Scan for the cell matching the given text and deliver its (X, Y) coordinate at center. 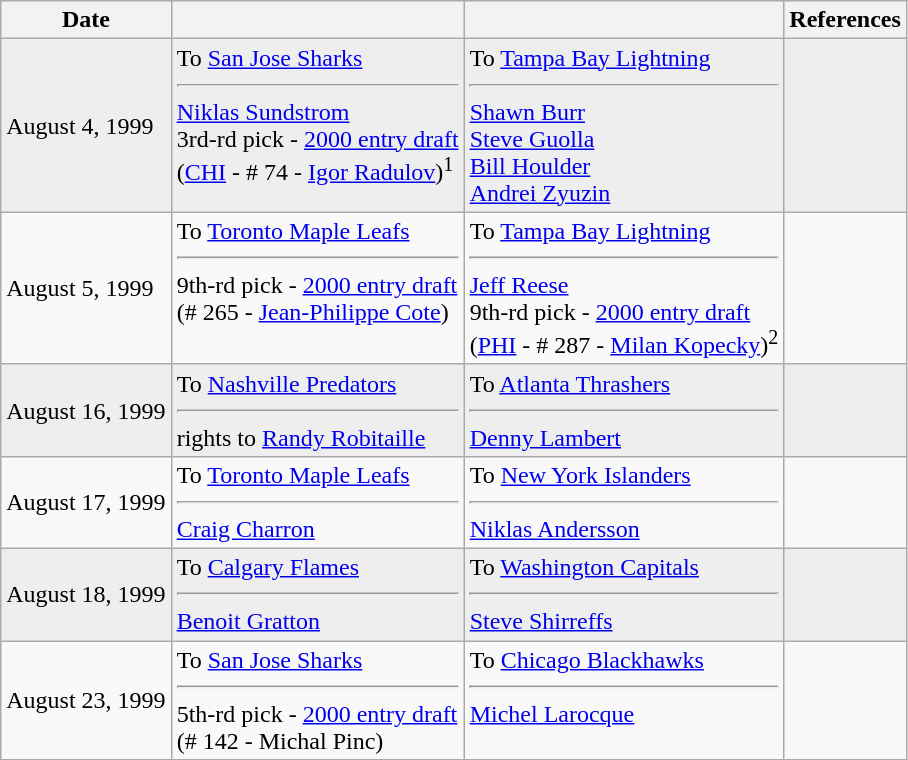
To Tampa Bay LightningJeff Reese9th-rd pick - 2000 entry draft(PHI - # 287 - Milan Kopecky)2 (624, 288)
August 4, 1999 (86, 126)
To Nashville Predatorsrights to Randy Robitaille (318, 410)
References (846, 20)
To New York IslandersNiklas Andersson (624, 502)
August 23, 1999 (86, 700)
To Chicago BlackhawksMichel Larocque (624, 700)
Date (86, 20)
August 18, 1999 (86, 595)
August 5, 1999 (86, 288)
To Atlanta ThrashersDenny Lambert (624, 410)
To Calgary FlamesBenoit Gratton (318, 595)
August 17, 1999 (86, 502)
To San Jose Sharks5th-rd pick - 2000 entry draft(# 142 - Michal Pinc) (318, 700)
To Washington CapitalsSteve Shirreffs (624, 595)
To Toronto Maple LeafsCraig Charron (318, 502)
To Tampa Bay LightningShawn BurrSteve GuollaBill HoulderAndrei Zyuzin (624, 126)
August 16, 1999 (86, 410)
To San Jose SharksNiklas Sundstrom3rd-rd pick - 2000 entry draft(CHI - # 74 - Igor Radulov)1 (318, 126)
To Toronto Maple Leafs9th-rd pick - 2000 entry draft(# 265 - Jean-Philippe Cote) (318, 288)
